Return the [X, Y] coordinate for the center point of the cell that contains the specified text.  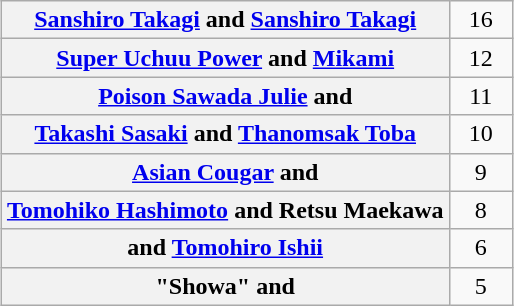
and Tomohiro Ishii [225, 248]
9 [481, 172]
Takashi Sasaki and Thanomsak Toba [225, 134]
"Showa" and [225, 286]
Tomohiko Hashimoto and Retsu Maekawa [225, 210]
Asian Cougar and [225, 172]
6 [481, 248]
Super Uchuu Power and Mikami [225, 58]
5 [481, 286]
Sanshiro Takagi and Sanshiro Takagi [225, 20]
Poison Sawada Julie and [225, 96]
8 [481, 210]
10 [481, 134]
11 [481, 96]
16 [481, 20]
12 [481, 58]
